Determine the [X, Y] coordinate at the center of the cell enclosing the given text.  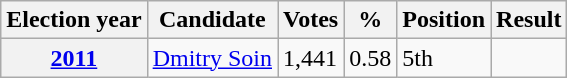
Votes [311, 20]
Dmitry Soin [212, 58]
Candidate [212, 20]
1,441 [311, 58]
Position [444, 20]
% [370, 20]
Election year [74, 20]
0.58 [370, 58]
2011 [74, 58]
5th [444, 58]
Result [529, 20]
